Return (X, Y) of the center of cell containing provided text 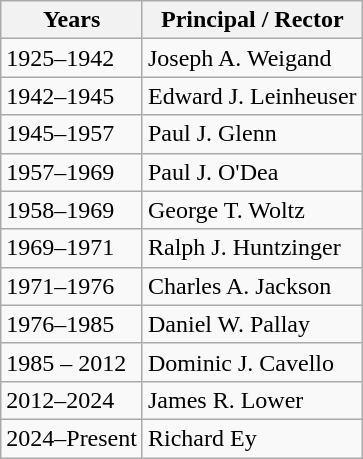
1957–1969 (72, 172)
Daniel W. Pallay (252, 324)
1925–1942 (72, 58)
1942–1945 (72, 96)
Ralph J. Huntzinger (252, 248)
Charles A. Jackson (252, 286)
James R. Lower (252, 400)
Paul J. Glenn (252, 134)
Edward J. Leinheuser (252, 96)
2012–2024 (72, 400)
Richard Ey (252, 438)
1971–1976 (72, 286)
1976–1985 (72, 324)
Joseph A. Weigand (252, 58)
George T. Woltz (252, 210)
Paul J. O'Dea (252, 172)
1958–1969 (72, 210)
Dominic J. Cavello (252, 362)
1969–1971 (72, 248)
1985 – 2012 (72, 362)
Principal / Rector (252, 20)
1945–1957 (72, 134)
Years (72, 20)
2024–Present (72, 438)
